Identify which cell holds the provided text, then report its [x, y] central coordinate. 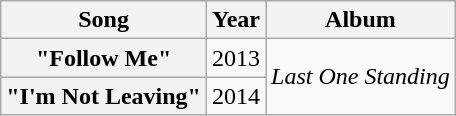
Album [361, 20]
Last One Standing [361, 77]
2013 [236, 58]
Year [236, 20]
"I'm Not Leaving" [104, 96]
2014 [236, 96]
"Follow Me" [104, 58]
Song [104, 20]
